Extract the [x, y] coordinate from the center of the cell holding the provided text.  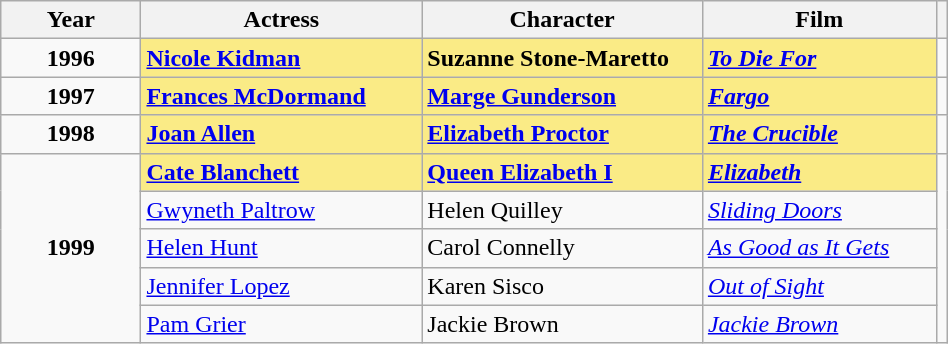
Gwyneth Paltrow [282, 210]
The Crucible [819, 134]
1998 [71, 134]
Nicole Kidman [282, 58]
As Good as It Gets [819, 248]
Marge Gunderson [562, 96]
Helen Quilley [562, 210]
Karen Sisco [562, 286]
Joan Allen [282, 134]
Suzanne Stone-Maretto [562, 58]
Cate Blanchett [282, 172]
Jennifer Lopez [282, 286]
Elizabeth [819, 172]
Film [819, 20]
Sliding Doors [819, 210]
Fargo [819, 96]
1999 [71, 248]
1996 [71, 58]
Elizabeth Proctor [562, 134]
Frances McDormand [282, 96]
To Die For [819, 58]
Carol Connelly [562, 248]
Out of Sight [819, 286]
1997 [71, 96]
Queen Elizabeth I [562, 172]
Actress [282, 20]
Helen Hunt [282, 248]
Pam Grier [282, 324]
Character [562, 20]
Year [71, 20]
